Return the (X, Y) coordinate for the center point of the cell that contains the specified text.  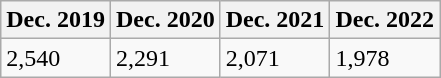
Dec. 2019 (56, 20)
1,978 (385, 58)
Dec. 2020 (165, 20)
Dec. 2022 (385, 20)
2,291 (165, 58)
2,071 (275, 58)
Dec. 2021 (275, 20)
2,540 (56, 58)
